Provide the (x, y) coordinate of the cell's center where the given text is located.  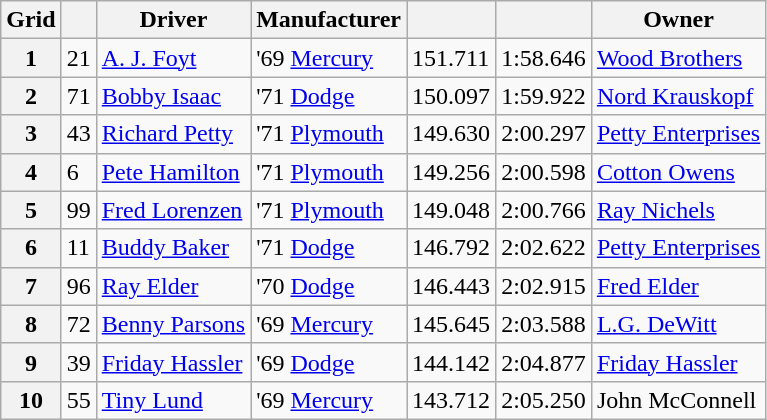
149.256 (452, 172)
146.792 (452, 248)
146.443 (452, 286)
Grid (31, 20)
21 (78, 58)
Driver (173, 20)
2:00.297 (544, 134)
149.630 (452, 134)
1:58.646 (544, 58)
5 (31, 210)
96 (78, 286)
Fred Elder (678, 286)
2 (31, 96)
72 (78, 324)
John McConnell (678, 400)
71 (78, 96)
2:00.598 (544, 172)
Manufacturer (329, 20)
Buddy Baker (173, 248)
149.048 (452, 210)
55 (78, 400)
'70 Dodge (329, 286)
2:03.588 (544, 324)
150.097 (452, 96)
1:59.922 (544, 96)
2:02.622 (544, 248)
10 (31, 400)
4 (31, 172)
43 (78, 134)
Bobby Isaac (173, 96)
99 (78, 210)
145.645 (452, 324)
39 (78, 362)
2:05.250 (544, 400)
Benny Parsons (173, 324)
11 (78, 248)
Cotton Owens (678, 172)
Owner (678, 20)
144.142 (452, 362)
1 (31, 58)
L.G. DeWitt (678, 324)
143.712 (452, 400)
2:00.766 (544, 210)
Fred Lorenzen (173, 210)
8 (31, 324)
7 (31, 286)
Wood Brothers (678, 58)
Nord Krauskopf (678, 96)
3 (31, 134)
Tiny Lund (173, 400)
2:04.877 (544, 362)
Ray Nichels (678, 210)
9 (31, 362)
2:02.915 (544, 286)
A. J. Foyt (173, 58)
Ray Elder (173, 286)
'69 Dodge (329, 362)
Pete Hamilton (173, 172)
Richard Petty (173, 134)
151.711 (452, 58)
